Detect which cell encompasses the target text, then output its [X, Y] center coordinate. 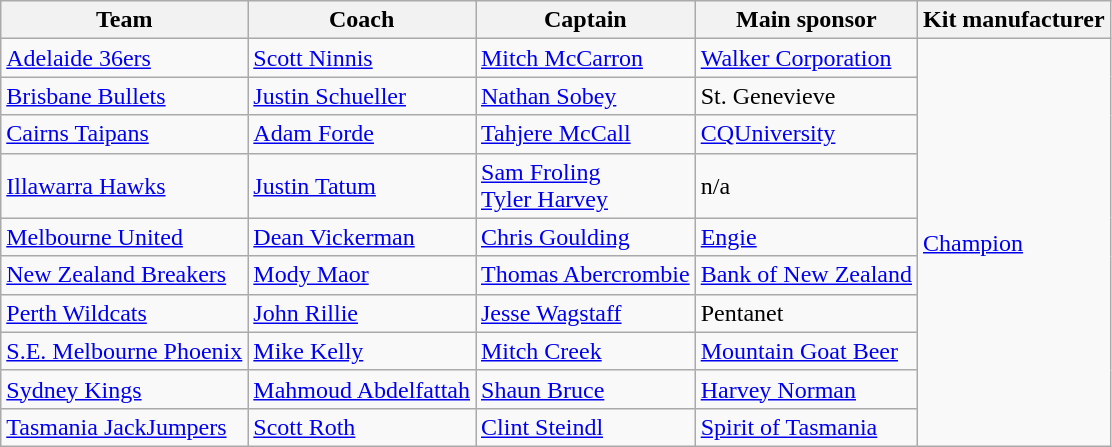
Jesse Wagstaff [586, 313]
Tahjere McCall [586, 134]
CQUniversity [806, 134]
Thomas Abercrombie [586, 275]
Spirit of Tasmania [806, 427]
Mahmoud Abdelfattah [362, 389]
Justin Tatum [362, 186]
Scott Ninnis [362, 58]
Captain [586, 20]
Pentanet [806, 313]
Melbourne United [124, 237]
Nathan Sobey [586, 96]
Mitch McCarron [586, 58]
Main sponsor [806, 20]
Justin Schueller [362, 96]
Engie [806, 237]
n/a [806, 186]
Chris Goulding [586, 237]
Scott Roth [362, 427]
Sydney Kings [124, 389]
Mike Kelly [362, 351]
Clint Steindl [586, 427]
Dean Vickerman [362, 237]
John Rillie [362, 313]
Harvey Norman [806, 389]
Brisbane Bullets [124, 96]
Shaun Bruce [586, 389]
Bank of New Zealand [806, 275]
Walker Corporation [806, 58]
Coach [362, 20]
Illawarra Hawks [124, 186]
S.E. Melbourne Phoenix [124, 351]
Sam Froling Tyler Harvey [586, 186]
Mountain Goat Beer [806, 351]
Cairns Taipans [124, 134]
St. Genevieve [806, 96]
Tasmania JackJumpers [124, 427]
Kit manufacturer [1014, 20]
Champion [1014, 243]
New Zealand Breakers [124, 275]
Adam Forde [362, 134]
Perth Wildcats [124, 313]
Mitch Creek [586, 351]
Adelaide 36ers [124, 58]
Mody Maor [362, 275]
Team [124, 20]
